For the text-containing cell, return its midpoint in [x, y] coordinate format. 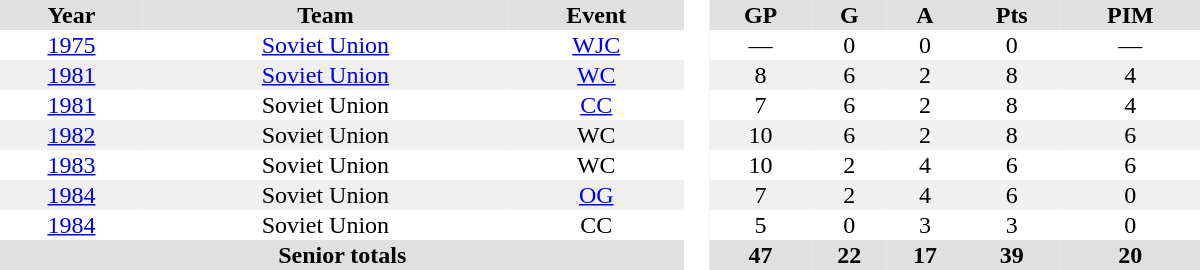
GP [761, 15]
5 [761, 225]
Pts [1012, 15]
20 [1130, 255]
39 [1012, 255]
G [849, 15]
PIM [1130, 15]
Senior totals [342, 255]
WJC [596, 45]
17 [925, 255]
1975 [72, 45]
1982 [72, 135]
OG [596, 195]
22 [849, 255]
Event [596, 15]
Team [326, 15]
Year [72, 15]
A [925, 15]
1983 [72, 165]
47 [761, 255]
